Pinpoint the cell where the given text exists, returning its [x, y] midpoint coordinate. 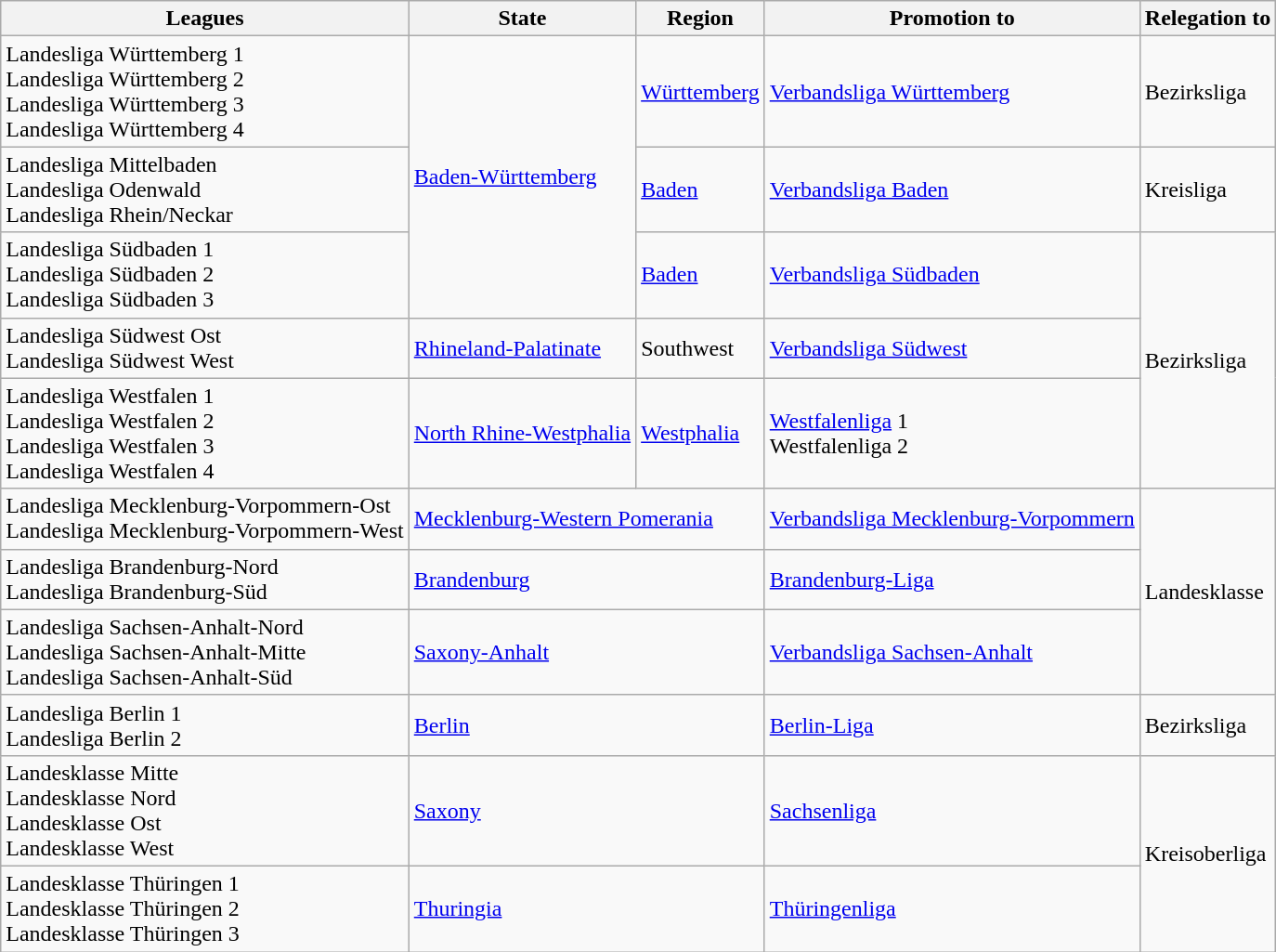
State [522, 19]
Brandenburg-Liga [952, 580]
Landesklasse MitteLandesklasse NordLandesklasse Ost Landesklasse West [204, 810]
Verbandsliga Südbaden [952, 275]
Saxony [587, 810]
Westphalia [700, 433]
Rhineland-Palatinate [522, 347]
Württemberg [700, 91]
Verbandsliga Südwest [952, 347]
Verbandsliga Mecklenburg-Vorpommern [952, 518]
Region [700, 19]
Berlin-Liga [952, 724]
Verbandsliga Sachsen-Anhalt [952, 652]
Landesliga Mecklenburg-Vorpommern-OstLandesliga Mecklenburg-Vorpommern-West [204, 518]
Brandenburg [587, 580]
Mecklenburg-Western Pomerania [587, 518]
Landesklasse Thüringen 1Landesklasse Thüringen 2Landesklasse Thüringen 3 [204, 908]
Kreisliga [1207, 189]
Landesliga MittelbadenLandesliga OdenwaldLandesliga Rhein/Neckar [204, 189]
Landesliga Württemberg 1Landesliga Württemberg 2Landesliga Württemberg 3Landesliga Württemberg 4 [204, 91]
Leagues [204, 19]
Saxony-Anhalt [587, 652]
Verbandsliga Baden [952, 189]
Kreisoberliga [1207, 853]
Landesklasse [1207, 592]
Westfalenliga 1Westfalenliga 2 [952, 433]
Southwest [700, 347]
Landesliga Sachsen-Anhalt-NordLandesliga Sachsen-Anhalt-MitteLandesliga Sachsen-Anhalt-Süd [204, 652]
Landesliga Brandenburg-NordLandesliga Brandenburg-Süd [204, 580]
Landesliga Westfalen 1Landesliga Westfalen 2Landesliga Westfalen 3Landesliga Westfalen 4 [204, 433]
Baden-Württemberg [522, 176]
Thüringenliga [952, 908]
Berlin [587, 724]
Landesliga Südbaden 1Landesliga Südbaden 2Landesliga Südbaden 3 [204, 275]
Sachsenliga [952, 810]
Promotion to [952, 19]
Relegation to [1207, 19]
Landesliga Südwest OstLandesliga Südwest West [204, 347]
Thuringia [587, 908]
Verbandsliga Württemberg [952, 91]
North Rhine-Westphalia [522, 433]
Landesliga Berlin 1Landesliga Berlin 2 [204, 724]
